For the text-containing cell, return its midpoint in (x, y) coordinate format. 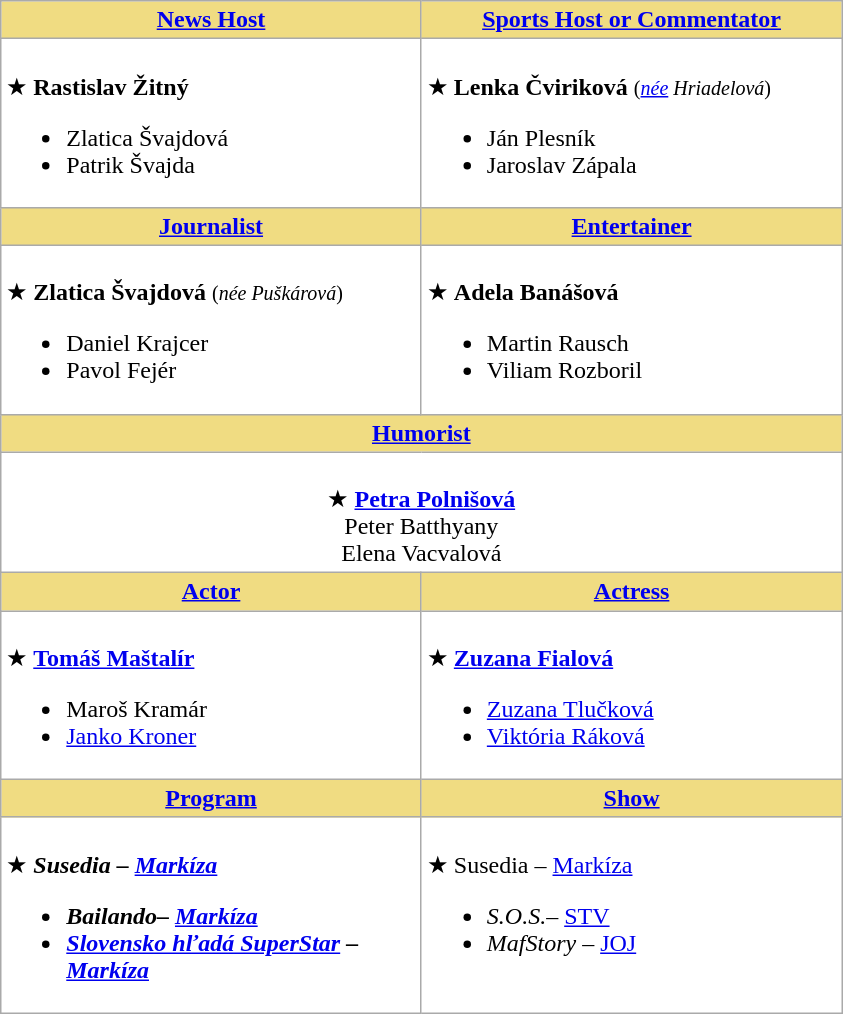
★ Petra Polnišová Peter Batthyany Elena Vacvalová (422, 512)
★ Lenka Čviriková (née Hriadelová)Ján PlesníkJaroslav Zápala (632, 124)
Sports Host or Commentator (632, 20)
Humorist (422, 433)
Actor (212, 592)
★ Zlatica Švajdová (née Puškárová)Daniel KrajcerPavol Fejér (212, 330)
News Host (212, 20)
★ Susedia – MarkízaS.O.S.– STVMafStory – JOJ (632, 915)
★ Adela BanášováMartin RauschViliam Rozboril (632, 330)
Journalist (212, 226)
★ Susedia – MarkízaBailando– MarkízaSlovensko hľadá SuperStar – Markíza (212, 915)
★ Tomáš MaštalírMaroš KramárJanko Kroner (212, 696)
Actress (632, 592)
Program (212, 798)
★ Zuzana FialováZuzana TlučkováViktória Ráková (632, 696)
Entertainer (632, 226)
Show (632, 798)
★ Rastislav ŽitnýZlatica ŠvajdováPatrik Švajda (212, 124)
